From the cell containing the given text, extract its center point as [x, y] coordinate. 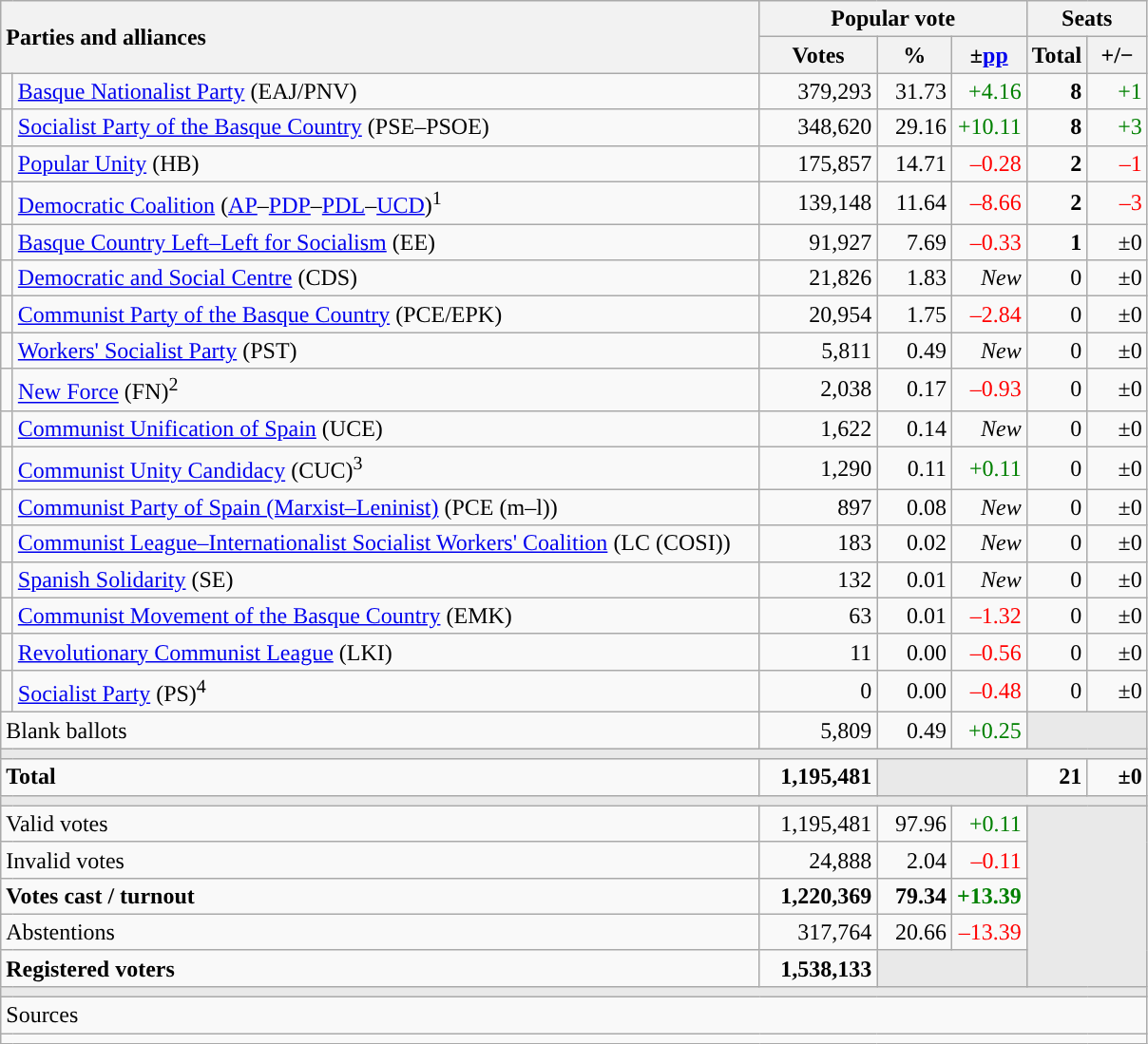
379,293 [818, 91]
Socialist Party (PS)4 [386, 692]
Communist Party of Spain (Marxist–Leninist) (PCE (m–l)) [386, 507]
Seats [1087, 19]
21 [1057, 777]
1,220,369 [818, 896]
+/− [1118, 55]
Socialist Party of the Basque Country (PSE–PSOE) [386, 127]
+0.25 [988, 731]
–0.93 [988, 389]
21,826 [818, 278]
–2.84 [988, 314]
–1 [1118, 163]
63 [818, 616]
5,809 [818, 731]
Revolutionary Communist League (LKI) [386, 652]
–13.39 [988, 932]
Votes [818, 55]
Sources [574, 1016]
1,538,133 [818, 968]
±pp [988, 55]
Spanish Solidarity (SE) [386, 579]
Democratic and Social Centre (CDS) [386, 278]
–3 [1118, 203]
14.71 [914, 163]
0.14 [914, 428]
Workers' Socialist Party (PST) [386, 351]
–8.66 [988, 203]
Basque Country Left–Left for Socialism (EE) [386, 242]
897 [818, 507]
–0.48 [988, 692]
0.08 [914, 507]
183 [818, 543]
+1 [1118, 91]
0.17 [914, 389]
0.02 [914, 543]
Communist Unification of Spain (UCE) [386, 428]
Communist Unity Candidacy (CUC)3 [386, 467]
1.75 [914, 314]
29.16 [914, 127]
Democratic Coalition (AP–PDP–PDL–UCD)1 [386, 203]
–1.32 [988, 616]
Parties and alliances [380, 37]
1,622 [818, 428]
Communist Movement of the Basque Country (EMK) [386, 616]
1.83 [914, 278]
Communist Party of the Basque Country (PCE/EPK) [386, 314]
97.96 [914, 824]
Registered voters [380, 968]
Basque Nationalist Party (EAJ/PNV) [386, 91]
1,290 [818, 467]
79.34 [914, 896]
348,620 [818, 127]
11.64 [914, 203]
Valid votes [380, 824]
132 [818, 579]
Votes cast / turnout [380, 896]
11 [818, 652]
–0.56 [988, 652]
+10.11 [988, 127]
317,764 [818, 932]
1 [1057, 242]
139,148 [818, 203]
24,888 [818, 860]
Popular Unity (HB) [386, 163]
Abstentions [380, 932]
20.66 [914, 932]
175,857 [818, 163]
0.11 [914, 467]
5,811 [818, 351]
20,954 [818, 314]
–0.33 [988, 242]
Blank ballots [380, 731]
Popular vote [893, 19]
+13.39 [988, 896]
–0.11 [988, 860]
7.69 [914, 242]
% [914, 55]
31.73 [914, 91]
–0.28 [988, 163]
2,038 [818, 389]
2.04 [914, 860]
91,927 [818, 242]
Communist League–Internationalist Socialist Workers' Coalition (LC (COSI)) [386, 543]
+4.16 [988, 91]
New Force (FN)2 [386, 389]
Invalid votes [380, 860]
+3 [1118, 127]
